Return the [X, Y] coordinate for the center point of the cell that contains the specified text.  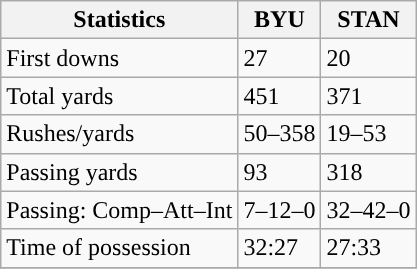
First downs [120, 58]
371 [368, 96]
27 [280, 58]
318 [368, 172]
Total yards [120, 96]
STAN [368, 20]
Time of possession [120, 248]
Statistics [120, 20]
50–358 [280, 134]
451 [280, 96]
19–53 [368, 134]
Passing yards [120, 172]
93 [280, 172]
Rushes/yards [120, 134]
Passing: Comp–Att–Int [120, 210]
7–12–0 [280, 210]
20 [368, 58]
32:27 [280, 248]
27:33 [368, 248]
32–42–0 [368, 210]
BYU [280, 20]
